Detect which cell encompasses the target text, then output its [X, Y] center coordinate. 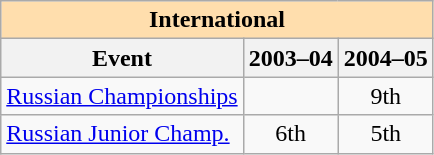
Event [122, 58]
Russian Championships [122, 96]
2003–04 [290, 58]
9th [386, 96]
5th [386, 134]
International [218, 20]
6th [290, 134]
2004–05 [386, 58]
Russian Junior Champ. [122, 134]
